Search for the cell housing the specified text and yield its [x, y] center coordinate. 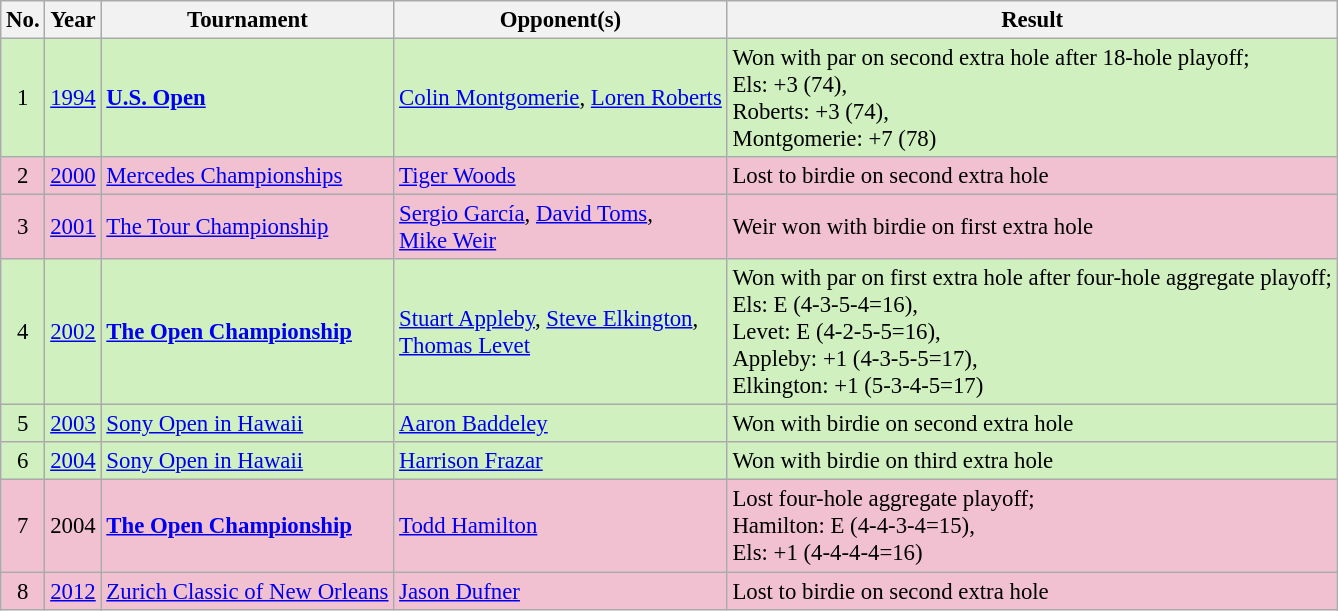
Result [1032, 20]
Stuart Appleby, Steve Elkington, Thomas Levet [560, 332]
2003 [73, 424]
7 [23, 526]
Harrison Frazar [560, 461]
Opponent(s) [560, 20]
2001 [73, 228]
Sergio García, David Toms, Mike Weir [560, 228]
Won with par on second extra hole after 18-hole playoff;Els: +3 (74),Roberts: +3 (74),Montgomerie: +7 (78) [1032, 98]
1994 [73, 98]
Year [73, 20]
Mercedes Championships [248, 176]
Tournament [248, 20]
No. [23, 20]
2 [23, 176]
Todd Hamilton [560, 526]
4 [23, 332]
Zurich Classic of New Orleans [248, 591]
Tiger Woods [560, 176]
2000 [73, 176]
6 [23, 461]
2012 [73, 591]
Lost four-hole aggregate playoff;Hamilton: E (4-4-3-4=15),Els: +1 (4-4-4-4=16) [1032, 526]
The Tour Championship [248, 228]
1 [23, 98]
Won with birdie on third extra hole [1032, 461]
Colin Montgomerie, Loren Roberts [560, 98]
U.S. Open [248, 98]
2002 [73, 332]
Won with birdie on second extra hole [1032, 424]
Jason Dufner [560, 591]
Weir won with birdie on first extra hole [1032, 228]
Aaron Baddeley [560, 424]
5 [23, 424]
3 [23, 228]
8 [23, 591]
